Pinpoint the cell where the given text exists, returning its [x, y] midpoint coordinate. 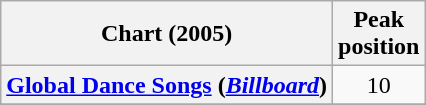
10 [379, 85]
Peakposition [379, 34]
Global Dance Songs (Billboard) [167, 85]
Chart (2005) [167, 34]
